Identify which cell holds the provided text, then report its (x, y) central coordinate. 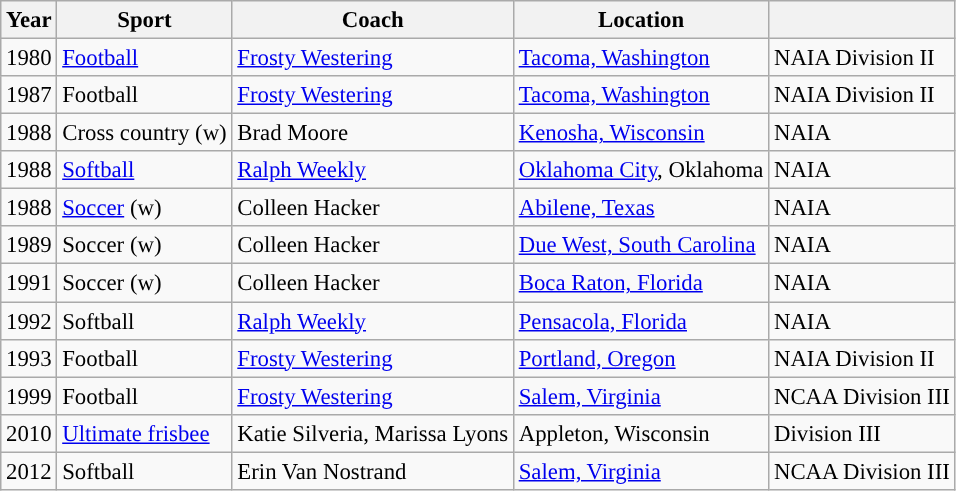
Sport (144, 20)
Erin Van Nostrand (372, 471)
1989 (29, 245)
Year (29, 20)
1980 (29, 58)
Abilene, Texas (640, 208)
Kenosha, Wisconsin (640, 133)
Brad Moore (372, 133)
Location (640, 20)
Oklahoma City, Oklahoma (640, 170)
Division III (862, 433)
Katie Silveria, Marissa Lyons (372, 433)
Portland, Oregon (640, 358)
1992 (29, 321)
1987 (29, 95)
Appleton, Wisconsin (640, 433)
1999 (29, 396)
2012 (29, 471)
Ultimate frisbee (144, 433)
Cross country (w) (144, 133)
1993 (29, 358)
Due West, South Carolina (640, 245)
1991 (29, 283)
Coach (372, 20)
Pensacola, Florida (640, 321)
2010 (29, 433)
Boca Raton, Florida (640, 283)
